Identify which cell holds the provided text, then report its [X, Y] central coordinate. 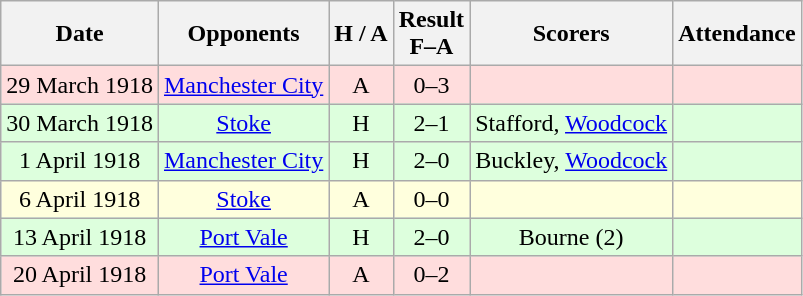
Date [80, 34]
Scorers [572, 34]
1 April 1918 [80, 161]
Opponents [243, 34]
Stafford, Woodcock [572, 123]
0–0 [431, 199]
Attendance [737, 34]
0–2 [431, 275]
0–3 [431, 85]
13 April 1918 [80, 237]
20 April 1918 [80, 275]
Buckley, Woodcock [572, 161]
ResultF–A [431, 34]
2–1 [431, 123]
29 March 1918 [80, 85]
Bourne (2) [572, 237]
30 March 1918 [80, 123]
H / A [361, 34]
6 April 1918 [80, 199]
